Capture the cell that displays the provided text and extract its [x, y] central coordinate. 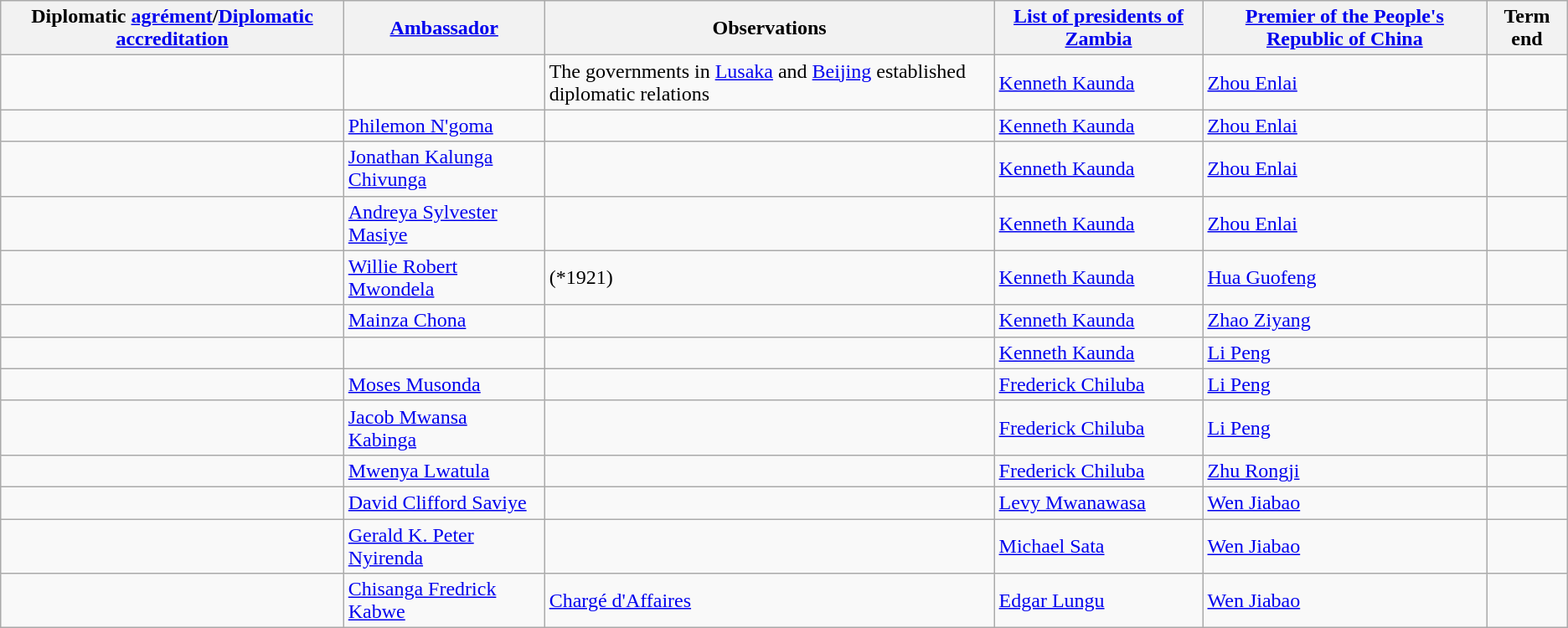
Gerald K. Peter Nyirenda [444, 546]
Willie Robert Mwondela [444, 278]
The governments in Lusaka and Beijing established diplomatic relations [769, 82]
Chisanga Fredrick Kabwe [444, 601]
Hua Guofeng [1345, 278]
Chargé d'Affaires [769, 601]
David Clifford Saviye [444, 502]
Mwenya Lwatula [444, 471]
Philemon N'goma [444, 126]
Ambassador [444, 28]
Premier of the People's Republic of China [1345, 28]
Jonathan Kalunga Chivunga [444, 169]
Zhao Ziyang [1345, 321]
Observations [769, 28]
Andreya Sylvester Masiye [444, 223]
Term end [1527, 28]
Moses Musonda [444, 384]
Zhu Rongji [1345, 471]
(*1921) [769, 278]
Diplomatic agrément/Diplomatic accreditation [173, 28]
Michael Sata [1099, 546]
Jacob Mwansa Kabinga [444, 427]
Edgar Lungu [1099, 601]
Mainza Chona [444, 321]
Levy Mwanawasa [1099, 502]
List of presidents of Zambia [1099, 28]
